Search for the cell housing the specified text and yield its (X, Y) center coordinate. 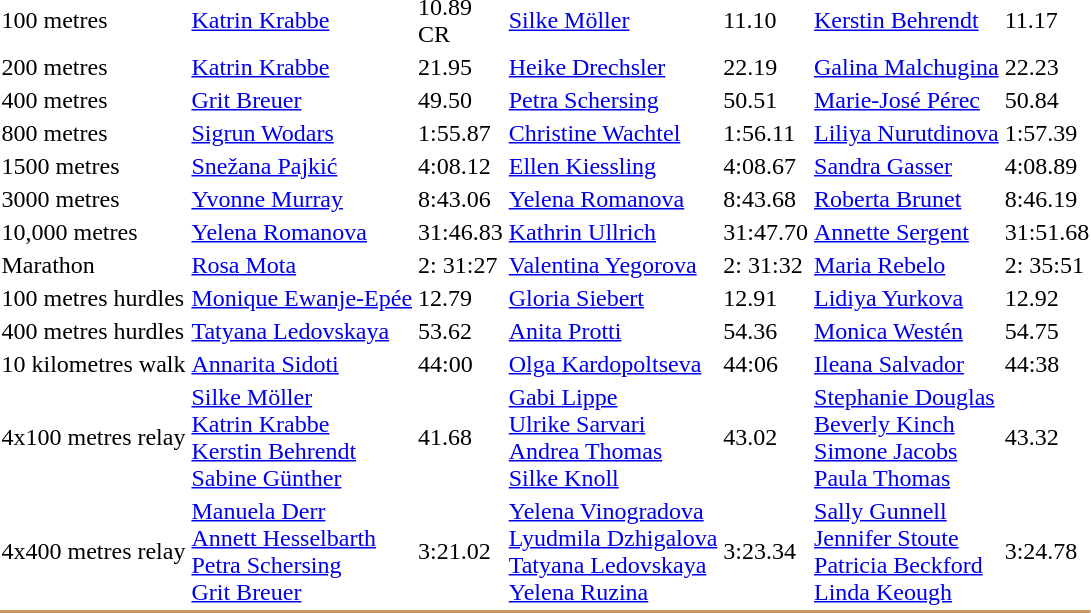
50.84 (1047, 100)
4:08.12 (461, 166)
400 metres (94, 100)
Annette Sergent (907, 232)
Gloria Siebert (613, 298)
Marathon (94, 265)
Gabi LippeUlrike SarvariAndrea ThomasSilke Knoll (613, 438)
Grit Breuer (302, 100)
4x100 metres relay (94, 438)
Ileana Salvador (907, 364)
Sandra Gasser (907, 166)
Stephanie DouglasBeverly KinchSimone JacobsPaula Thomas (907, 438)
Galina Malchugina (907, 67)
50.51 (766, 100)
Silke MöllerKatrin KrabbeKerstin BehrendtSabine Günther (302, 438)
3:23.34 (766, 552)
1:55.87 (461, 133)
21.95 (461, 67)
4:08.89 (1047, 166)
12.91 (766, 298)
8:43.06 (461, 199)
54.75 (1047, 331)
Katrin Krabbe (302, 67)
Roberta Brunet (907, 199)
54.36 (766, 331)
Liliya Nurutdinova (907, 133)
44:00 (461, 364)
1:57.39 (1047, 133)
Monique Ewanje-Epée (302, 298)
200 metres (94, 67)
2: 31:27 (461, 265)
44:06 (766, 364)
31:51.68 (1047, 232)
1:56.11 (766, 133)
Annarita Sidoti (302, 364)
Rosa Mota (302, 265)
10 kilometres walk (94, 364)
Manuela Derr Annett Hesselbarth Petra Schersing Grit Breuer (302, 552)
31:47.70 (766, 232)
31:46.83 (461, 232)
Maria Rebelo (907, 265)
22.19 (766, 67)
800 metres (94, 133)
400 metres hurdles (94, 331)
Sigrun Wodars (302, 133)
Ellen Kiessling (613, 166)
8:43.68 (766, 199)
10,000 metres (94, 232)
Lidiya Yurkova (907, 298)
Yvonne Murray (302, 199)
53.62 (461, 331)
2: 31:32 (766, 265)
44:38 (1047, 364)
4x400 metres relay (94, 552)
Monica Westén (907, 331)
3000 metres (94, 199)
Petra Schersing (613, 100)
12.92 (1047, 298)
Olga Kardopoltseva (613, 364)
Tatyana Ledovskaya (302, 331)
1500 metres (94, 166)
49.50 (461, 100)
22.23 (1047, 67)
Snežana Pajkić (302, 166)
43.32 (1047, 438)
4:08.67 (766, 166)
Heike Drechsler (613, 67)
Sally GunnellJennifer StoutePatricia BeckfordLinda Keough (907, 552)
Christine Wachtel (613, 133)
100 metres hurdles (94, 298)
Yelena VinogradovaLyudmila DzhigalovaTatyana LedovskayaYelena Ruzina (613, 552)
Kathrin Ullrich (613, 232)
Valentina Yegorova (613, 265)
3:21.02 (461, 552)
12.79 (461, 298)
3:24.78 (1047, 552)
2: 35:51 (1047, 265)
43.02 (766, 438)
41.68 (461, 438)
Marie-José Pérec (907, 100)
Anita Protti (613, 331)
8:46.19 (1047, 199)
